Provide the [x, y] coordinate of the cell's center where the given text is located.  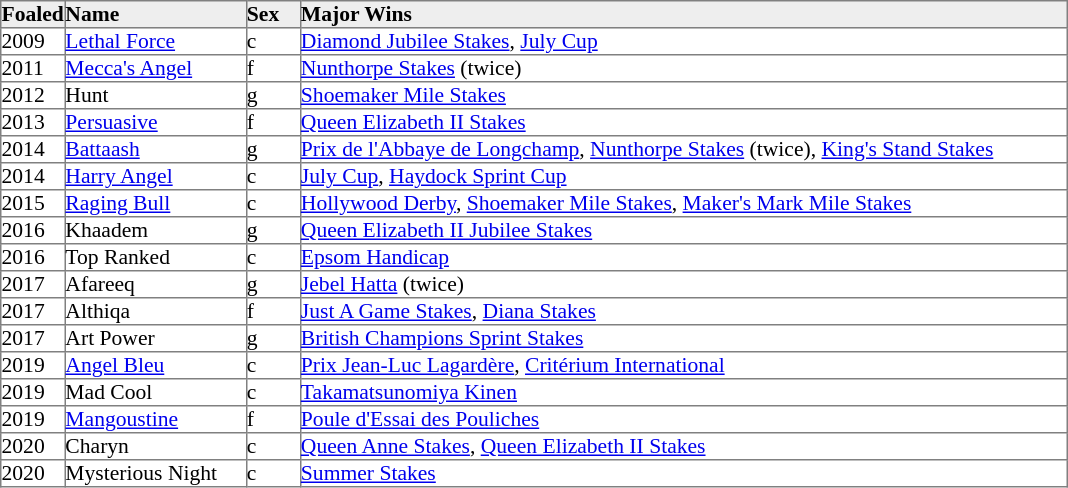
Lethal Force [156, 42]
Mangoustine [156, 420]
Prix Jean-Luc Lagardère, Critérium International [683, 366]
Sex [273, 14]
Takamatsunomiya Kinen [683, 392]
2011 [33, 68]
2013 [33, 122]
Nunthorpe Stakes (twice) [683, 68]
Top Ranked [156, 258]
Just A Game Stakes, Diana Stakes [683, 312]
Major Wins [683, 14]
Charyn [156, 446]
Queen Elizabeth II Jubilee Stakes [683, 230]
Foaled [33, 14]
Queen Elizabeth II Stakes [683, 122]
Mecca's Angel [156, 68]
Persuasive [156, 122]
Prix de l'Abbaye de Longchamp, Nunthorpe Stakes (twice), King's Stand Stakes [683, 150]
Poule d'Essai des Pouliches [683, 420]
Summer Stakes [683, 474]
2012 [33, 96]
Jebel Hatta (twice) [683, 284]
Angel Bleu [156, 366]
Hunt [156, 96]
Name [156, 14]
Queen Anne Stakes, Queen Elizabeth II Stakes [683, 446]
Khaadem [156, 230]
Harry Angel [156, 176]
Mysterious Night [156, 474]
Epsom Handicap [683, 258]
Shoemaker Mile Stakes [683, 96]
British Champions Sprint Stakes [683, 338]
Diamond Jubilee Stakes, July Cup [683, 42]
July Cup, Haydock Sprint Cup [683, 176]
Raging Bull [156, 204]
Art Power [156, 338]
Mad Cool [156, 392]
2009 [33, 42]
Battaash [156, 150]
Hollywood Derby, Shoemaker Mile Stakes, Maker's Mark Mile Stakes [683, 204]
Afareeq [156, 284]
2015 [33, 204]
Althiqa [156, 312]
